Provide the (x, y) coordinate of the cell's center where the given text is located.  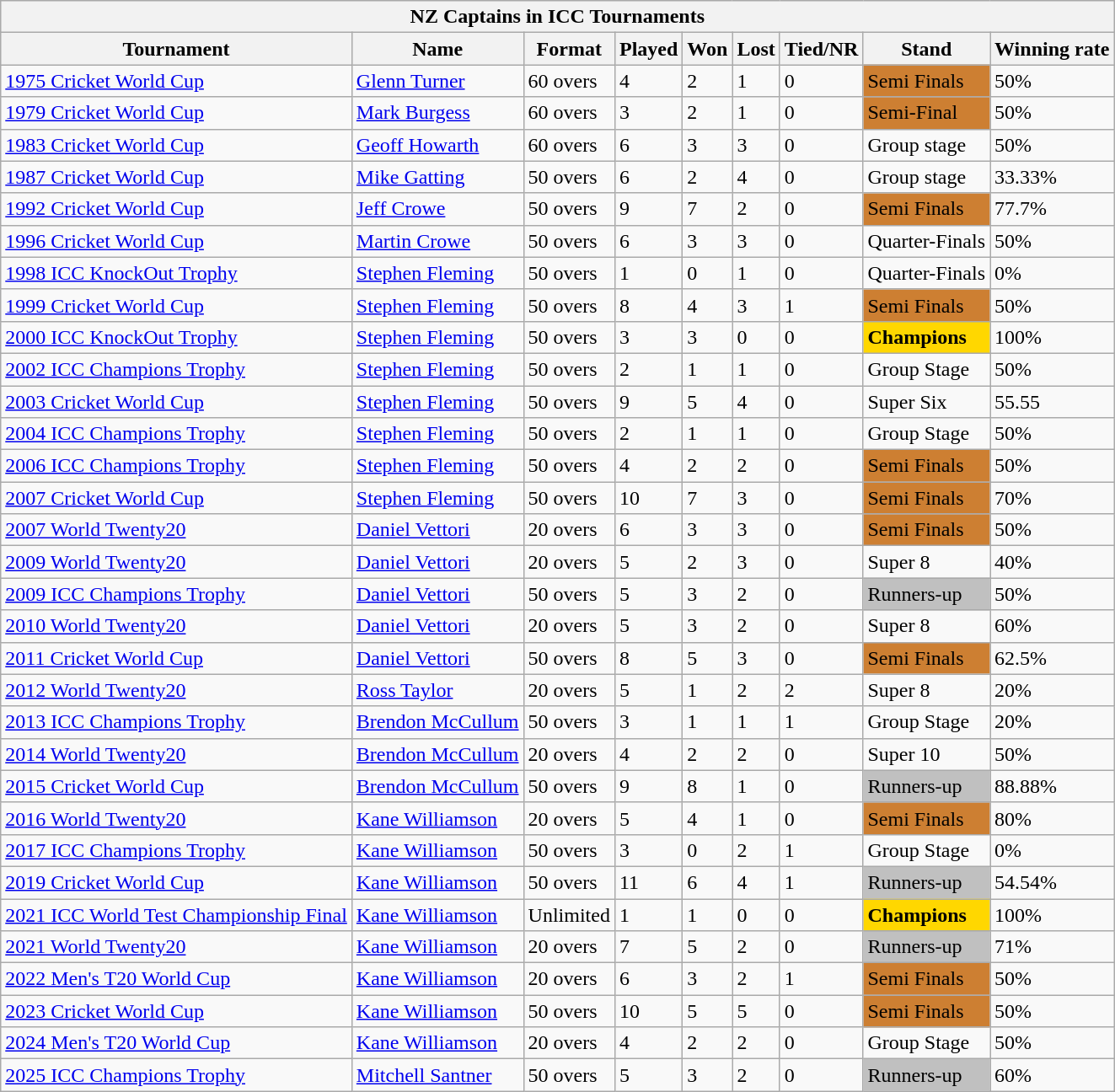
Ross Taylor (437, 690)
2021 World Twenty20 (177, 947)
1999 Cricket World Cup (177, 305)
2009 ICC Champions Trophy (177, 594)
2022 Men's T20 World Cup (177, 979)
54.54% (1052, 882)
Format (569, 49)
Semi-Final (927, 113)
Mike Gatting (437, 177)
55.55 (1052, 402)
2014 World Twenty20 (177, 754)
2013 ICC Champions Trophy (177, 722)
Tournament (177, 49)
1996 Cricket World Cup (177, 241)
2007 Cricket World Cup (177, 498)
62.5% (1052, 658)
77.7% (1052, 209)
2000 ICC KnockOut Trophy (177, 337)
40% (1052, 562)
Geoff Howarth (437, 145)
2011 Cricket World Cup (177, 658)
Winning rate (1052, 49)
Mark Burgess (437, 113)
Name (437, 49)
Glenn Turner (437, 81)
2010 World Twenty20 (177, 626)
2019 Cricket World Cup (177, 882)
Tied/NR (821, 49)
Super Six (927, 402)
1998 ICC KnockOut Trophy (177, 273)
1992 Cricket World Cup (177, 209)
88.88% (1052, 786)
80% (1052, 818)
Played (648, 49)
Jeff Crowe (437, 209)
Stand (927, 49)
2012 World Twenty20 (177, 690)
2024 Men's T20 World Cup (177, 1043)
Super 10 (927, 754)
Mitchell Santner (437, 1075)
1987 Cricket World Cup (177, 177)
33.33% (1052, 177)
2006 ICC Champions Trophy (177, 466)
2016 World Twenty20 (177, 818)
2004 ICC Champions Trophy (177, 434)
2025 ICC Champions Trophy (177, 1075)
1979 Cricket World Cup (177, 113)
2007 World Twenty20 (177, 530)
NZ Captains in ICC Tournaments (558, 17)
Lost (756, 49)
2002 ICC Champions Trophy (177, 369)
2021 ICC World Test Championship Final (177, 914)
1983 Cricket World Cup (177, 145)
Unlimited (569, 914)
11 (648, 882)
Martin Crowe (437, 241)
Won (708, 49)
70% (1052, 498)
2003 Cricket World Cup (177, 402)
71% (1052, 947)
2015 Cricket World Cup (177, 786)
2017 ICC Champions Trophy (177, 850)
2009 World Twenty20 (177, 562)
2023 Cricket World Cup (177, 1011)
1975 Cricket World Cup (177, 81)
